Locate the cell with the specified text and output its (X, Y) center coordinate. 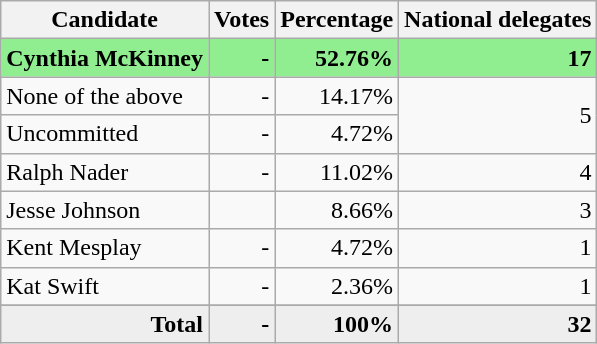
5 (498, 115)
11.02% (337, 172)
2.36% (337, 286)
52.76% (337, 58)
None of the above (105, 96)
Candidate (105, 20)
Uncommitted (105, 134)
4 (498, 172)
Kent Mesplay (105, 248)
100% (337, 324)
14.17% (337, 96)
8.66% (337, 210)
3 (498, 210)
Jesse Johnson (105, 210)
Percentage (337, 20)
32 (498, 324)
Cynthia McKinney (105, 58)
Kat Swift (105, 286)
Ralph Nader (105, 172)
National delegates (498, 20)
Votes (241, 20)
17 (498, 58)
Total (105, 324)
